For the text-containing cell, return its midpoint in (X, Y) coordinate format. 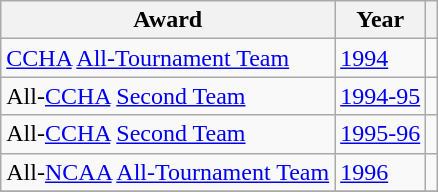
Award (168, 20)
Year (380, 20)
CCHA All-Tournament Team (168, 58)
1995-96 (380, 134)
1994 (380, 58)
1994-95 (380, 96)
All-NCAA All-Tournament Team (168, 172)
1996 (380, 172)
